Scan for the cell matching the given text and deliver its [X, Y] coordinate at center. 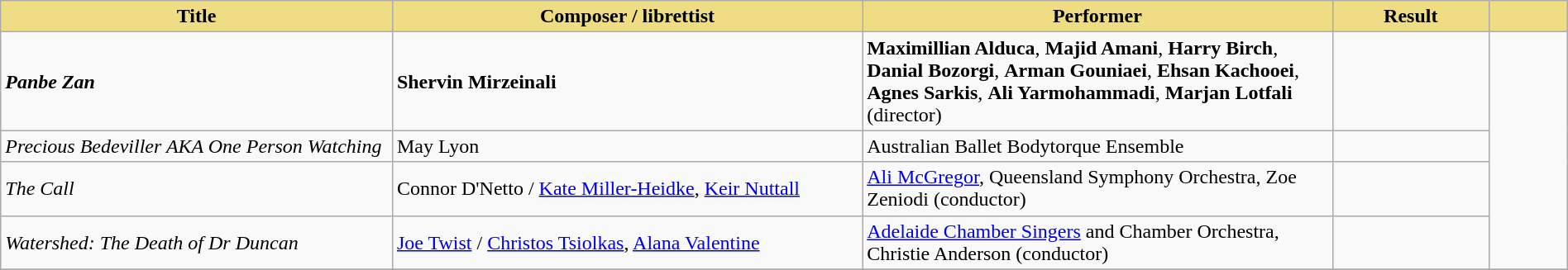
Joe Twist / Christos Tsiolkas, Alana Valentine [627, 243]
Adelaide Chamber Singers and Chamber Orchestra, Christie Anderson (conductor) [1097, 243]
Title [197, 17]
Composer / librettist [627, 17]
Performer [1097, 17]
Panbe Zan [197, 81]
Precious Bedeviller AKA One Person Watching [197, 146]
Ali McGregor, Queensland Symphony Orchestra, Zoe Zeniodi (conductor) [1097, 188]
Shervin Mirzeinali [627, 81]
May Lyon [627, 146]
The Call [197, 188]
Result [1411, 17]
Connor D'Netto / Kate Miller-Heidke, Keir Nuttall [627, 188]
Watershed: The Death of Dr Duncan [197, 243]
Australian Ballet Bodytorque Ensemble [1097, 146]
